Search for the cell housing the specified text and yield its [x, y] center coordinate. 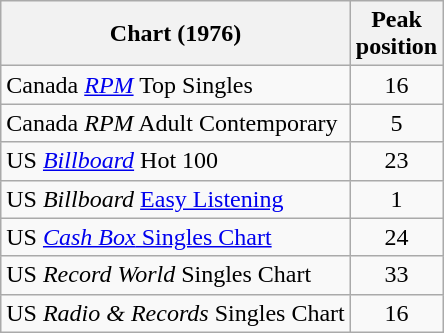
Peakposition [396, 34]
US Billboard Hot 100 [176, 161]
US Billboard Easy Listening [176, 199]
Canada RPM Top Singles [176, 85]
5 [396, 123]
Canada RPM Adult Contemporary [176, 123]
23 [396, 161]
24 [396, 237]
33 [396, 275]
US Record World Singles Chart [176, 275]
US Radio & Records Singles Chart [176, 313]
Chart (1976) [176, 34]
US Cash Box Singles Chart [176, 237]
1 [396, 199]
